Find where the given text appears and provide that cell's center as [x, y] coordinate. 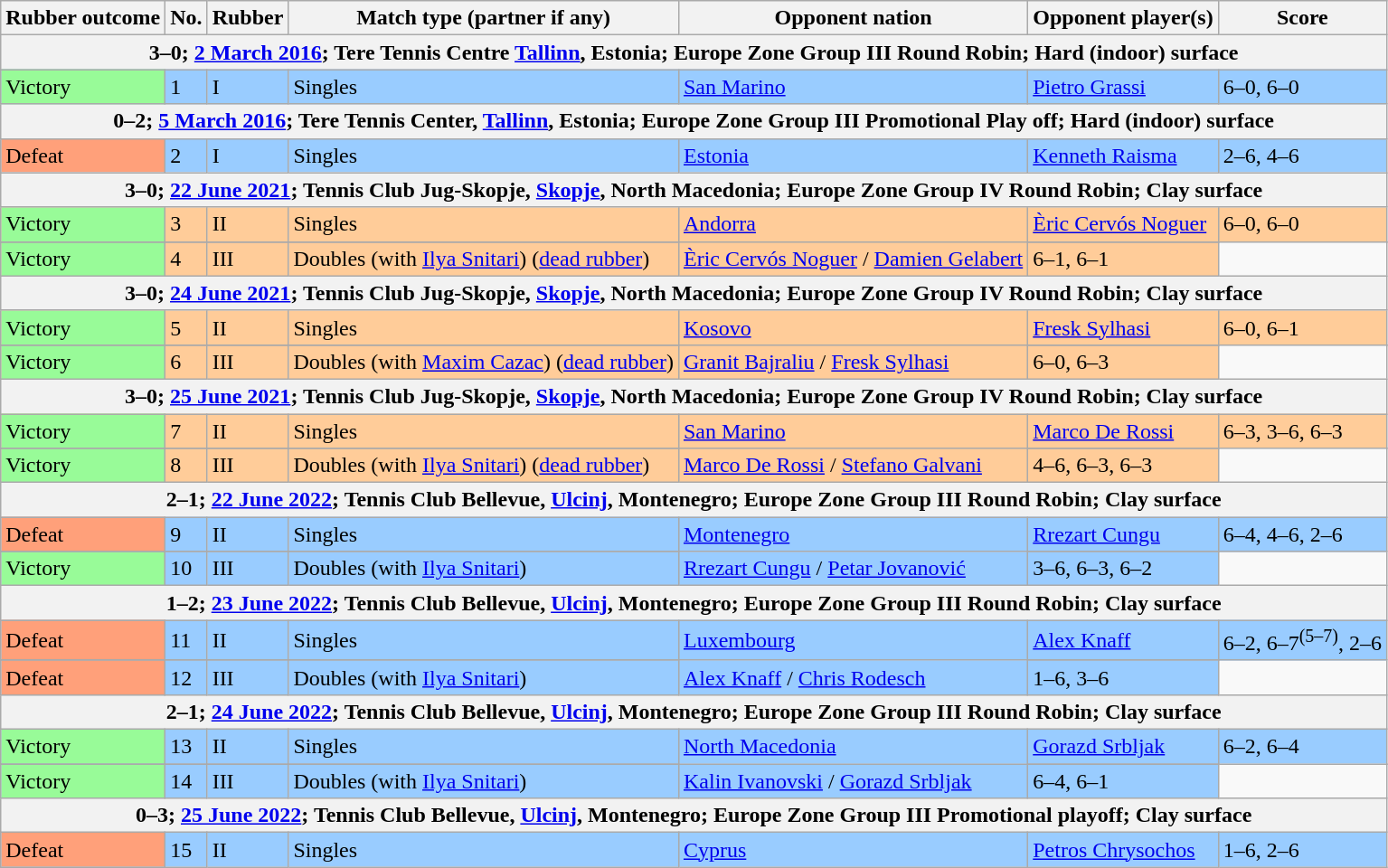
Opponent nation [853, 18]
6–0, 6–1 [1302, 327]
Èric Cervós Noguer [1123, 224]
3–0; 25 June 2021; Tennis Club Jug-Skopje, Skopje, North Macedonia; Europe Zone Group IV Round Robin; Clay surface [694, 396]
6 [186, 362]
Kosovo [853, 327]
Cyprus [853, 850]
3–0; 2 March 2016; Tere Tennis Centre Tallinn, Estonia; Europe Zone Group III Round Robin; Hard (indoor) surface [694, 52]
3 [186, 224]
Match type (partner if any) [484, 18]
Rubber [248, 18]
6–3, 3–6, 6–3 [1302, 431]
Score [1302, 18]
6–4, 4–6, 2–6 [1302, 534]
13 [186, 747]
Andorra [853, 224]
10 [186, 569]
1–2; 23 June 2022; Tennis Club Bellevue, Ulcinj, Montenegro; Europe Zone Group III Round Robin; Clay surface [694, 603]
Rrezart Cungu [1123, 534]
Granit Bajraliu / Fresk Sylhasi [853, 362]
Pietro Grassi [1123, 87]
Luxembourg [853, 640]
1–6, 2–6 [1302, 850]
2–1; 24 June 2022; Tennis Club Bellevue, Ulcinj, Montenegro; Europe Zone Group III Round Robin; Clay surface [694, 712]
6–2, 6–7(5–7), 2–6 [1302, 640]
Marco De Rossi / Stefano Galvani [853, 466]
Èric Cervós Noguer / Damien Gelabert [853, 259]
Marco De Rossi [1123, 431]
6–4, 6–1 [1123, 781]
No. [186, 18]
7 [186, 431]
11 [186, 640]
2–1; 22 June 2022; Tennis Club Bellevue, Ulcinj, Montenegro; Europe Zone Group III Round Robin; Clay surface [694, 500]
Alex Knaff [1123, 640]
0–3; 25 June 2022; Tennis Club Bellevue, Ulcinj, Montenegro; Europe Zone Group III Promotional playoff; Clay surface [694, 816]
2 [186, 156]
Gorazd Srbljak [1123, 747]
4 [186, 259]
12 [186, 677]
3–6, 6–3, 6–2 [1123, 569]
6–0, 6–3 [1123, 362]
Kalin Ivanovski / Gorazd Srbljak [853, 781]
North Macedonia [853, 747]
9 [186, 534]
3–0; 24 June 2021; Tennis Club Jug-Skopje, Skopje, North Macedonia; Europe Zone Group IV Round Robin; Clay surface [694, 293]
1–6, 3–6 [1123, 677]
3–0; 22 June 2021; Tennis Club Jug-Skopje, Skopje, North Macedonia; Europe Zone Group IV Round Robin; Clay surface [694, 190]
15 [186, 850]
5 [186, 327]
6–2, 6–4 [1302, 747]
Rrezart Cungu / Petar Jovanović [853, 569]
Opponent player(s) [1123, 18]
Alex Knaff / Chris Rodesch [853, 677]
Doubles (with Maxim Cazac) (dead rubber) [484, 362]
14 [186, 781]
1 [186, 87]
Montenegro [853, 534]
0–2; 5 March 2016; Tere Tennis Center, Tallinn, Estonia; Europe Zone Group III Promotional Play off; Hard (indoor) surface [694, 121]
Kenneth Raisma [1123, 156]
2–6, 4–6 [1302, 156]
Estonia [853, 156]
Rubber outcome [83, 18]
Fresk Sylhasi [1123, 327]
8 [186, 466]
6–1, 6–1 [1123, 259]
Petros Chrysochos [1123, 850]
4–6, 6–3, 6–3 [1123, 466]
